From the cell containing the given text, extract its center point as [X, Y] coordinate. 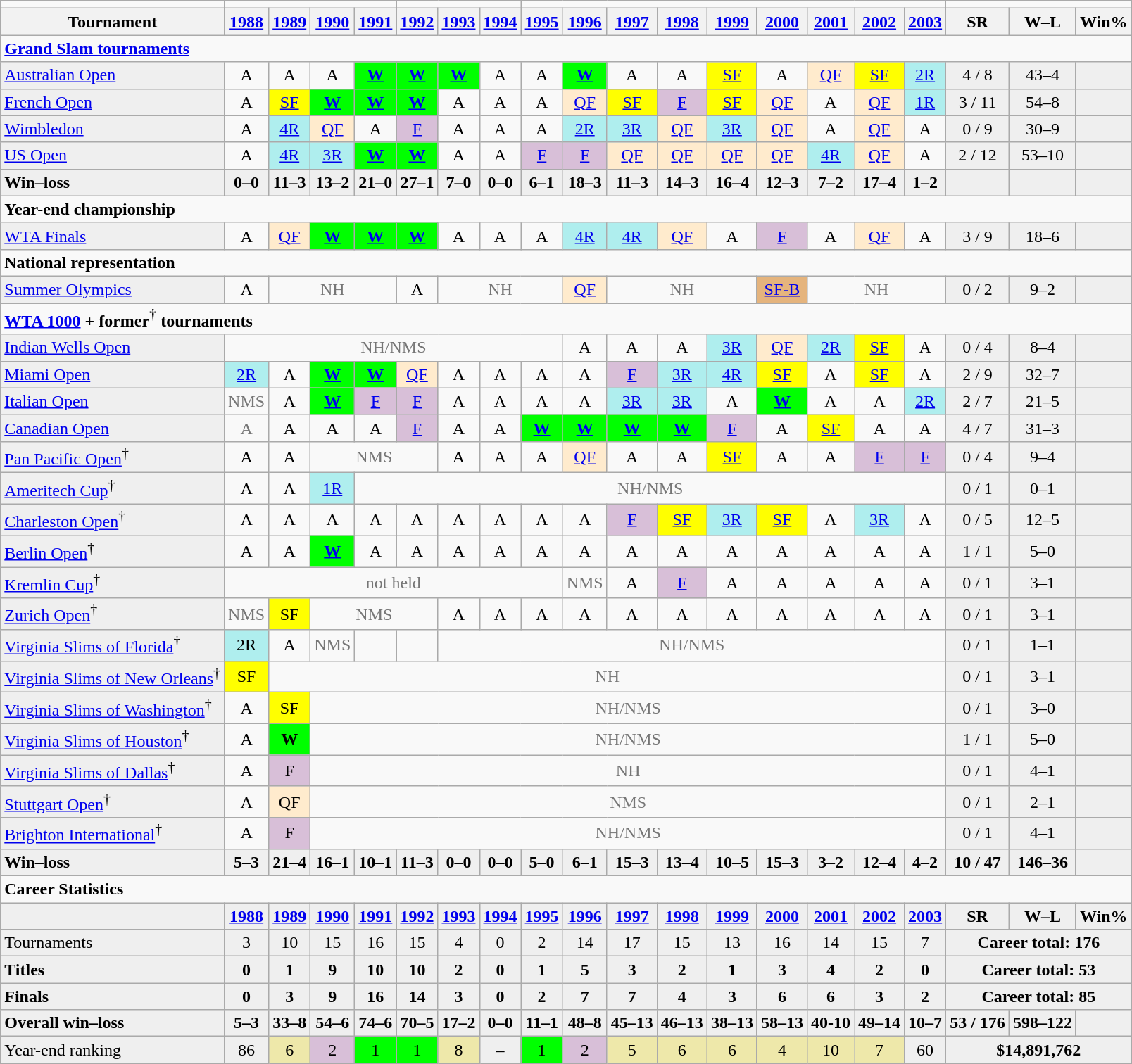
4 / 7 [978, 428]
49–14 [880, 1023]
10 / 47 [978, 863]
598–122 [1042, 1023]
0 / 5 [978, 519]
Zurich Open† [113, 614]
46–13 [681, 1023]
3 / 9 [978, 236]
2 / 9 [978, 374]
9–2 [1042, 289]
13–2 [332, 182]
3 / 11 [978, 102]
13–4 [681, 863]
0 / 9 [978, 129]
17–4 [880, 182]
Tournaments [113, 943]
1–1 [1042, 646]
Australian Open [113, 75]
Career total: 53 [1039, 970]
12–4 [880, 863]
Career total: 176 [1039, 943]
Ameritech Cup† [113, 488]
3–2 [831, 863]
14–3 [681, 182]
2 / 12 [978, 156]
Overall win–loss [113, 1023]
2 / 7 [978, 401]
– [500, 1050]
30–9 [1042, 129]
54–8 [1042, 102]
not held [394, 583]
10–1 [376, 863]
Charleston Open† [113, 519]
86 [246, 1050]
31–3 [1042, 428]
Titles [113, 970]
Pan Pacific Open† [113, 457]
70–5 [417, 1023]
53–10 [1042, 156]
12–3 [781, 182]
146–36 [1042, 863]
9–4 [1042, 457]
Indian Wells Open [113, 348]
National representation [566, 262]
7–2 [831, 182]
Miami Open [113, 374]
10–5 [732, 863]
7–0 [459, 182]
Stuttgart Open† [113, 802]
French Open [113, 102]
18–6 [1042, 236]
SF-B [781, 289]
40-10 [831, 1023]
58–13 [781, 1023]
27–1 [417, 182]
17 [632, 943]
0–1 [1042, 488]
13 [732, 943]
Virginia Slims of Houston† [113, 739]
60 [925, 1050]
16–4 [732, 182]
10–7 [925, 1023]
Brighton International† [113, 833]
Virginia Slims of New Orleans† [113, 677]
38–13 [732, 1023]
Year-end championship [566, 209]
21–4 [290, 863]
43–4 [1042, 75]
54–6 [332, 1023]
Italian Open [113, 401]
21–0 [376, 182]
Career total: 85 [1039, 996]
Grand Slam tournaments [566, 49]
45–13 [632, 1023]
US Open [113, 156]
Canadian Open [113, 428]
33–8 [290, 1023]
WTA 1000 + former† tournaments [566, 318]
74–6 [376, 1023]
0 / 2 [978, 289]
8 [459, 1050]
21–5 [1042, 401]
WTA Finals [113, 236]
12–5 [1042, 519]
Summer Olympics [113, 289]
4 / 8 [978, 75]
18–3 [584, 182]
Kremlin Cup† [113, 583]
Career Statistics [566, 889]
Berlin Open† [113, 552]
Year-end ranking [113, 1050]
11–1 [542, 1023]
Tournament [113, 22]
4–2 [925, 863]
17–2 [459, 1023]
1–2 [925, 182]
8–4 [1042, 348]
Wimbledon [113, 129]
2–1 [1042, 802]
16–1 [332, 863]
Virginia Slims of Washington† [113, 708]
32–7 [1042, 374]
53 / 176 [978, 1023]
3–0 [1042, 708]
Finals [113, 996]
48–8 [584, 1023]
Virginia Slims of Florida† [113, 646]
Virginia Slims of Dallas† [113, 771]
$14,891,762 [1039, 1050]
